Capture the cell that displays the provided text and extract its (X, Y) central coordinate. 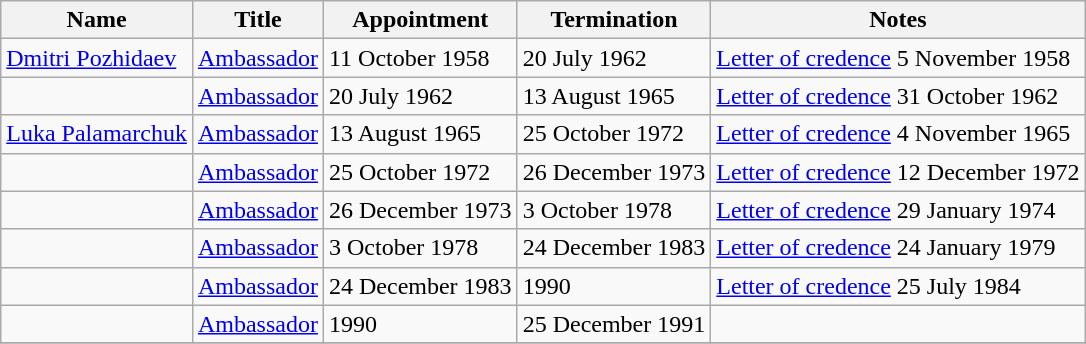
Letter of credence 31 October 1962 (898, 96)
11 October 1958 (420, 58)
Letter of credence 4 November 1965 (898, 134)
Luka Palamarchuk (97, 134)
Notes (898, 20)
Appointment (420, 20)
Letter of credence 29 January 1974 (898, 210)
Letter of credence 5 November 1958 (898, 58)
Termination (614, 20)
Name (97, 20)
Title (258, 20)
Dmitri Pozhidaev (97, 58)
Letter of credence 24 January 1979 (898, 248)
Letter of credence 12 December 1972 (898, 172)
Letter of credence 25 July 1984 (898, 286)
25 December 1991 (614, 324)
